From the cell containing the given text, extract its center point as (x, y) coordinate. 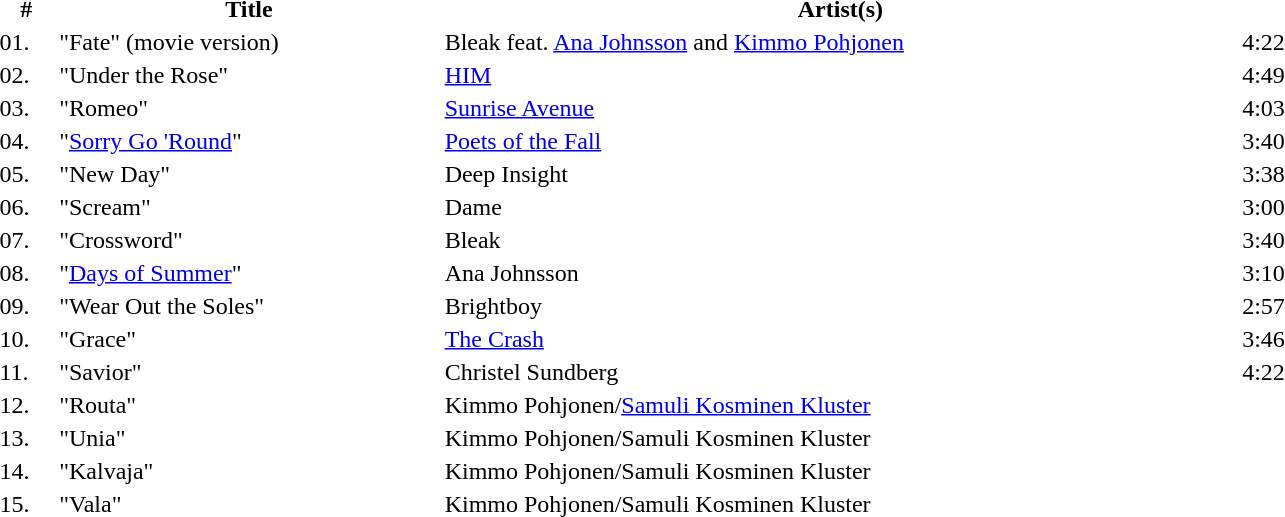
Ana Johnsson (840, 273)
"Romeo" (249, 108)
"Grace" (249, 339)
Dame (840, 207)
"Kalvaja" (249, 471)
"Sorry Go 'Round" (249, 141)
"Unia" (249, 438)
HIM (840, 75)
"Under the Rose" (249, 75)
"Wear Out the Soles" (249, 306)
"Savior" (249, 372)
Deep Insight (840, 174)
Poets of the Fall (840, 141)
Bleak feat. Ana Johnsson and Kimmo Pohjonen (840, 42)
"Routa" (249, 405)
Sunrise Avenue (840, 108)
"Fate" (movie version) (249, 42)
Brightboy (840, 306)
"Scream" (249, 207)
Christel Sundberg (840, 372)
"Crossword" (249, 240)
The Crash (840, 339)
"New Day" (249, 174)
"Days of Summer" (249, 273)
Bleak (840, 240)
